Extract the (X, Y) coordinate from the center of the cell holding the provided text.  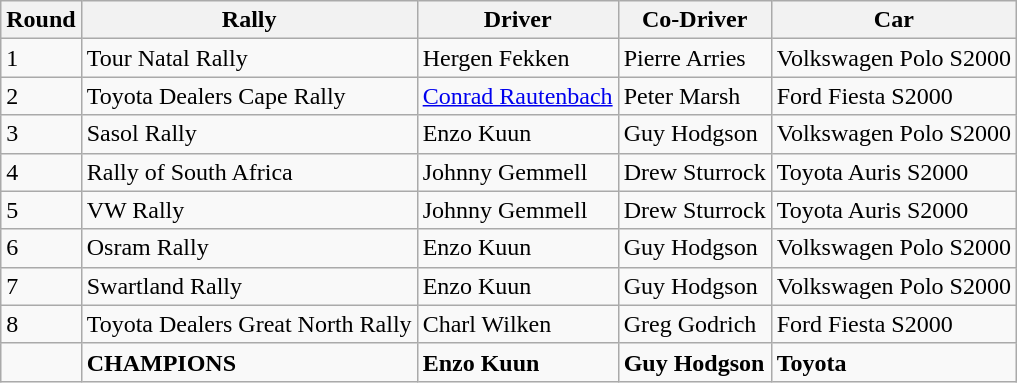
Driver (518, 20)
Greg Godrich (694, 324)
Toyota (894, 362)
Pierre Arries (694, 58)
Round (41, 20)
1 (41, 58)
4 (41, 172)
Peter Marsh (694, 96)
2 (41, 96)
6 (41, 248)
Charl Wilken (518, 324)
Hergen Fekken (518, 58)
Tour Natal Rally (249, 58)
Sasol Rally (249, 134)
3 (41, 134)
8 (41, 324)
Conrad Rautenbach (518, 96)
Swartland Rally (249, 286)
5 (41, 210)
Toyota Dealers Cape Rally (249, 96)
Rally of South Africa (249, 172)
7 (41, 286)
CHAMPIONS (249, 362)
Toyota Dealers Great North Rally (249, 324)
Rally (249, 20)
Osram Rally (249, 248)
Co-Driver (694, 20)
VW Rally (249, 210)
Car (894, 20)
